Detect which cell encompasses the target text, then output its [X, Y] center coordinate. 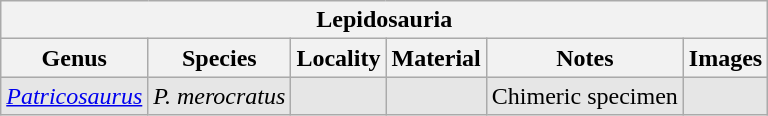
P. merocratus [220, 96]
Species [220, 58]
Locality [338, 58]
Images [725, 58]
Chimeric specimen [584, 96]
Notes [584, 58]
Patricosaurus [74, 96]
Lepidosauria [384, 20]
Genus [74, 58]
Material [436, 58]
